From the cell containing the given text, extract its center point as [X, Y] coordinate. 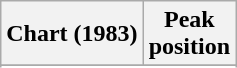
Chart (1983) [72, 34]
Peakposition [189, 34]
